From the cell containing the given text, extract its center point as [x, y] coordinate. 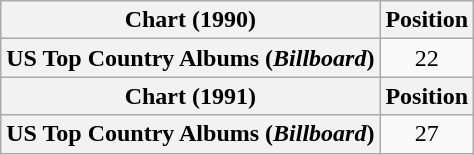
Chart (1991) [190, 96]
Chart (1990) [190, 20]
22 [427, 58]
27 [427, 134]
